Capture the cell that displays the provided text and extract its [X, Y] central coordinate. 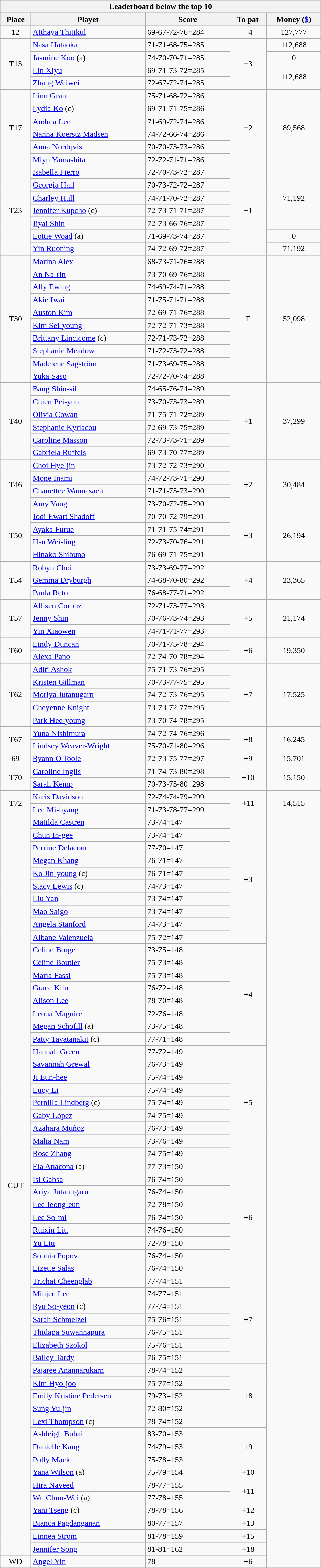
Perrine Delacour [88, 848]
Polly Mack [88, 1460]
74-77=151 [188, 1294]
Park Hee-young [88, 720]
Albane Valenzuela [88, 937]
T13 [16, 64]
72-73-71-71=287 [188, 211]
Trichat Cheenglab [88, 1281]
Jennifer Song [88, 1549]
72-72-71-71=286 [188, 160]
75-72=147 [188, 937]
Ko Jin-young (c) [88, 873]
Alexa Pano [88, 657]
−2 [248, 128]
Céline Boutier [88, 962]
Player [88, 19]
73-70-74-78=295 [188, 720]
Hinako Shibuno [88, 554]
Gaby López [88, 1115]
Thidapa Suwannapura [88, 1332]
T30 [16, 319]
74-76=150 [188, 1230]
+2 [248, 484]
T67 [16, 739]
74-68-70-80=292 [188, 580]
Chanettee Wannasaen [88, 491]
26,194 [294, 535]
Zhang Weiwei [88, 83]
72-73-73-71=289 [188, 440]
72-73-66-76=287 [188, 223]
75-78=153 [188, 1460]
72-71-73-72=288 [188, 338]
−3 [248, 64]
Bailey Tardy [88, 1357]
80-77=157 [188, 1523]
78-77=155 [188, 1485]
Stacy Lewis (c) [88, 886]
69 [16, 758]
72-73-75-77=297 [188, 758]
Yana Wilson (a) [88, 1472]
30,484 [294, 484]
Chun In-gee [88, 835]
76-68-77-71=292 [188, 593]
E [248, 319]
+13 [248, 1523]
Mone Inami [88, 478]
Yani Tseng (c) [88, 1510]
Kim Sei-young [88, 325]
Charley Hull [88, 198]
72-80=152 [188, 1409]
Pajaree Anannarukarn [88, 1370]
Allisen Corpuz [88, 606]
Ashleigh Buhai [88, 1434]
+1 [248, 421]
78-70=148 [188, 1001]
72-71-73-77=293 [188, 606]
52,098 [294, 319]
Jasmine Koo (a) [88, 58]
77-71=148 [188, 1039]
17,525 [294, 695]
74-71-70-72=287 [188, 198]
Linn Grant [88, 96]
Money ($) [294, 19]
Emily Kristine Pedersen [88, 1396]
74-72-69-72=287 [188, 249]
Kristen Gillman [88, 682]
Rose Zhang [88, 1153]
T50 [16, 535]
Megan Khang [88, 861]
75-77=152 [188, 1383]
74-70-70-71=285 [188, 58]
T70 [16, 777]
74-71-71-77=293 [188, 631]
T60 [16, 650]
77-73=150 [188, 1166]
Brittany Lincicome (c) [88, 338]
Yin Ruoning [88, 249]
79-73=152 [188, 1396]
73-72-72-73=290 [188, 465]
127,777 [294, 32]
Lydia Ko (c) [88, 108]
Ryann O'Toole [88, 758]
Robyn Choi [88, 568]
Leaderboard below the top 10 [160, 7]
Lexi Thompson (c) [88, 1421]
CUT [16, 1186]
Lottie Woad (a) [88, 236]
Stephanie Kyriacou [88, 427]
Caroline Masson [88, 440]
78 [188, 1561]
Malia Nam [88, 1141]
72-72-70-74=288 [188, 376]
Kim Hyo-joo [88, 1383]
69-71-73-72=285 [188, 70]
Matilda Castren [88, 822]
Jodi Ewart Shadoff [88, 516]
73-70-73-73=289 [188, 402]
Akie Iwai [88, 300]
An Na-rin [88, 274]
Atthaya Thitikul [88, 32]
Karis Davidson [88, 797]
15,150 [294, 777]
Aditi Ashok [88, 669]
71-71-68-75=285 [188, 45]
73-73-69-77=292 [188, 568]
78-78=156 [188, 1510]
74-72-73-71=290 [188, 478]
Nanna Koerstz Madsen [88, 134]
+18 [248, 1549]
71-75-71-71=288 [188, 300]
72-73-70-76=291 [188, 542]
81-81=162 [188, 1549]
To par [248, 19]
−4 [248, 32]
Place [16, 19]
Minjee Lee [88, 1294]
72-76=148 [188, 1014]
Isabella Fierro [88, 172]
Amy Yang [88, 504]
Lindy Duncan [88, 644]
21,174 [294, 618]
Olivia Cowan [88, 415]
María Fassi [88, 975]
Lucy Li [88, 1090]
Jenny Shin [88, 618]
23,365 [294, 580]
70-73-75-80=298 [188, 784]
76-72=148 [188, 988]
37,299 [294, 421]
Jennifer Kupcho (c) [88, 211]
Linnea Ström [88, 1536]
71-73-69-75=288 [188, 363]
77-70=147 [188, 848]
Score [188, 19]
Choi Hye-jin [88, 465]
T54 [16, 580]
71-69-72-74=286 [188, 121]
T46 [16, 484]
Stephanie Meadow [88, 351]
74-72-74-76=296 [188, 733]
Auston Kim [88, 312]
72-69-73-75=289 [188, 427]
16,245 [294, 739]
77-72=149 [188, 1052]
Liu Yan [88, 899]
71-69-73-74=287 [188, 236]
Grace Kim [88, 988]
71-75-71-72=289 [188, 415]
68-73-71-76=288 [188, 262]
−1 [248, 211]
T57 [16, 618]
75-71-73-76=295 [188, 669]
71-72-73-72=288 [188, 351]
74-65-76-74=289 [188, 389]
Lee Mi-hyang [88, 810]
Lindsey Weaver-Wright [88, 746]
Lee So-mi [88, 1217]
Azahara Muñoz [88, 1128]
69-73-70-77=289 [188, 453]
69-67-72-76=284 [188, 32]
Andrea Lee [88, 121]
Marina Alex [88, 262]
Yin Xiaowen [88, 631]
71-71-75-74=291 [188, 529]
75-70-71-80=296 [188, 746]
Wu Chun-Wei (a) [88, 1498]
Georgia Hall [88, 185]
70-73-77-75=295 [188, 682]
77-78=155 [188, 1498]
Patty Tavatanakit (c) [88, 1039]
Ayaka Furue [88, 529]
Sarah Kemp [88, 784]
Bianca Pagdanganan [88, 1523]
72-70-73-72=287 [188, 172]
Bang Shin-sil [88, 389]
Hannah Green [88, 1052]
Yuka Saso [88, 376]
71-73-78-77=299 [188, 810]
Yuna Nishimura [88, 733]
Sarah Schmelzel [88, 1319]
Elizabeth Szokol [88, 1345]
Ela Anacona (a) [88, 1166]
Paula Reto [88, 593]
Hsu Wei-ling [88, 542]
69-71-71-75=286 [188, 108]
Lin Xiyu [88, 70]
70-73-72-72=287 [188, 185]
12 [16, 32]
83-70=153 [188, 1434]
75-79=154 [188, 1472]
Cheyenne Knight [88, 707]
Anna Nordqvist [88, 147]
Ally Ewing [88, 287]
Gabriela Ruffels [88, 453]
71-74-73-80=298 [188, 771]
76-69-71-75=291 [188, 554]
Moriya Jutanugarn [88, 695]
72-74-74-79=299 [188, 797]
89,568 [294, 128]
+15 [248, 1536]
Isi Gabsa [88, 1179]
Ariya Jutanugarn [88, 1192]
19,350 [294, 650]
Celine Borge [88, 950]
Pernilla Lindberg (c) [88, 1103]
Chien Pei-yun [88, 402]
Sung Yu-jin [88, 1409]
Jiyai Shin [88, 223]
Ruixin Liu [88, 1230]
T23 [16, 211]
WD [16, 1561]
+12 [248, 1510]
Caroline Inglis [88, 771]
70-70-73-73=286 [188, 147]
14,515 [294, 803]
Mao Saigo [88, 911]
T62 [16, 695]
Angela Stanford [88, 924]
73-70-72-75=290 [188, 504]
70-70-72-79=291 [188, 516]
70-76-73-74=293 [188, 618]
Lee Jeong-eun [88, 1205]
75-71-68-72=286 [188, 96]
Savannah Grewal [88, 1064]
Miyū Yamashita [88, 160]
T17 [16, 128]
Angel Yin [88, 1561]
15,701 [294, 758]
T40 [16, 421]
70-71-75-78=294 [188, 644]
Sophia Popov [88, 1256]
Leona Maguire [88, 1014]
74-72-66-74=286 [188, 134]
73-76=149 [188, 1141]
Nasa Hataoka [88, 45]
72-69-71-76=288 [188, 312]
Gemma Dryburgh [88, 580]
73-73-72-77=295 [188, 707]
71-71-75-73=290 [188, 491]
72-74-70-78=294 [188, 657]
81-78=159 [188, 1536]
Danielle Kang [88, 1447]
Yu Liu [88, 1243]
73-70-69-76=288 [188, 274]
Lizette Salas [88, 1268]
74-72-73-76=295 [188, 695]
Ryu So-yeon (c) [88, 1306]
Megan Schofill (a) [88, 1026]
Alison Lee [88, 1001]
74-79=153 [188, 1447]
72-67-72-74=285 [188, 83]
72-72-71-73=288 [188, 325]
Hira Naveed [88, 1485]
Madelene Sagström [88, 363]
T72 [16, 803]
74-69-74-71=288 [188, 287]
Ji Eun-hee [88, 1077]
